Locate the cell with the specified text and output its (X, Y) center coordinate. 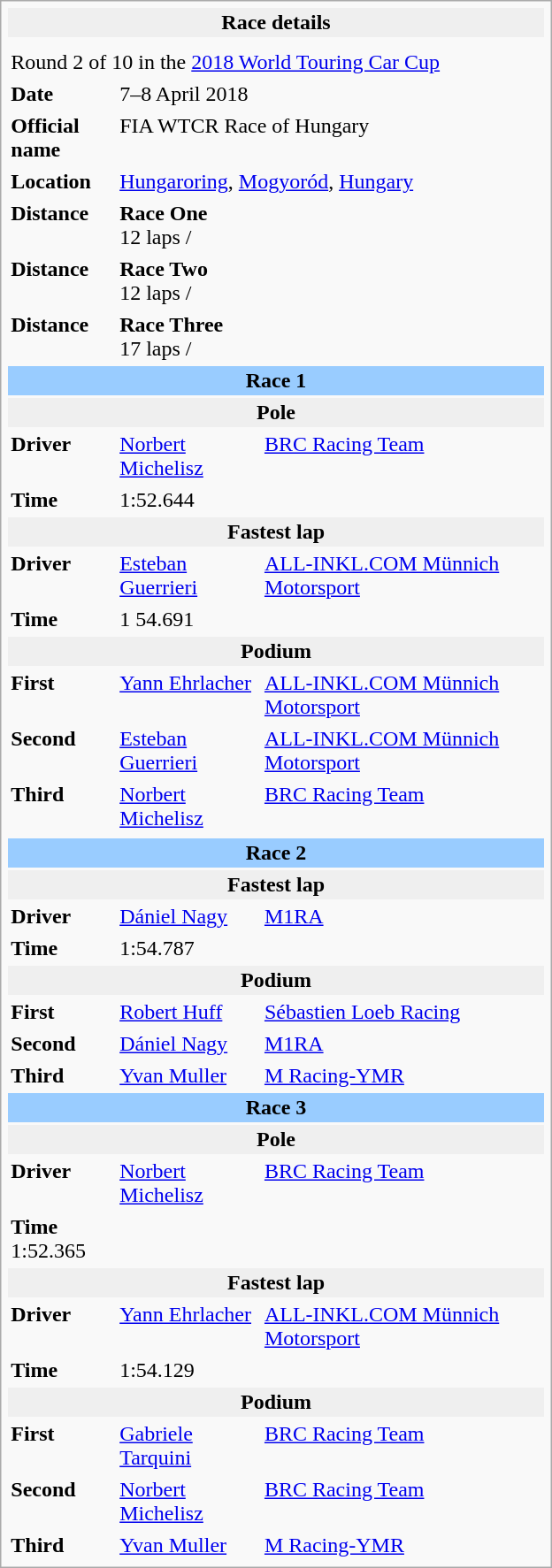
FIA WTCR Race of Hungary (331, 138)
Gabriele Tarquini (188, 1446)
Race 3 (276, 1107)
Round 2 of 10 in the 2018 World Touring Car Cup (276, 62)
1:52.644 (188, 501)
Time 1:52.365 (61, 1239)
Race Three17 laps / (331, 337)
Official name (61, 138)
1 54.691 (331, 619)
Race 2 (276, 853)
Robert Huff (188, 1012)
Race details (276, 23)
Hungaroring, Mogyoród, Hungary (331, 182)
Location (61, 182)
7–8 April 2018 (188, 94)
1:54.787 (331, 948)
Race One12 laps / (331, 226)
Race 1 (276, 380)
Race Two12 laps / (331, 281)
Sébastien Loeb Racing (403, 1012)
1:54.129 (331, 1371)
Date (61, 94)
